Search for the cell housing the specified text and yield its (X, Y) center coordinate. 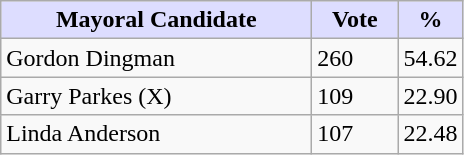
260 (355, 58)
Garry Parkes (X) (156, 96)
22.48 (430, 134)
107 (355, 134)
% (430, 20)
109 (355, 96)
Mayoral Candidate (156, 20)
Gordon Dingman (156, 58)
Linda Anderson (156, 134)
54.62 (430, 58)
Vote (355, 20)
22.90 (430, 96)
